Search for the cell housing the specified text and yield its [x, y] center coordinate. 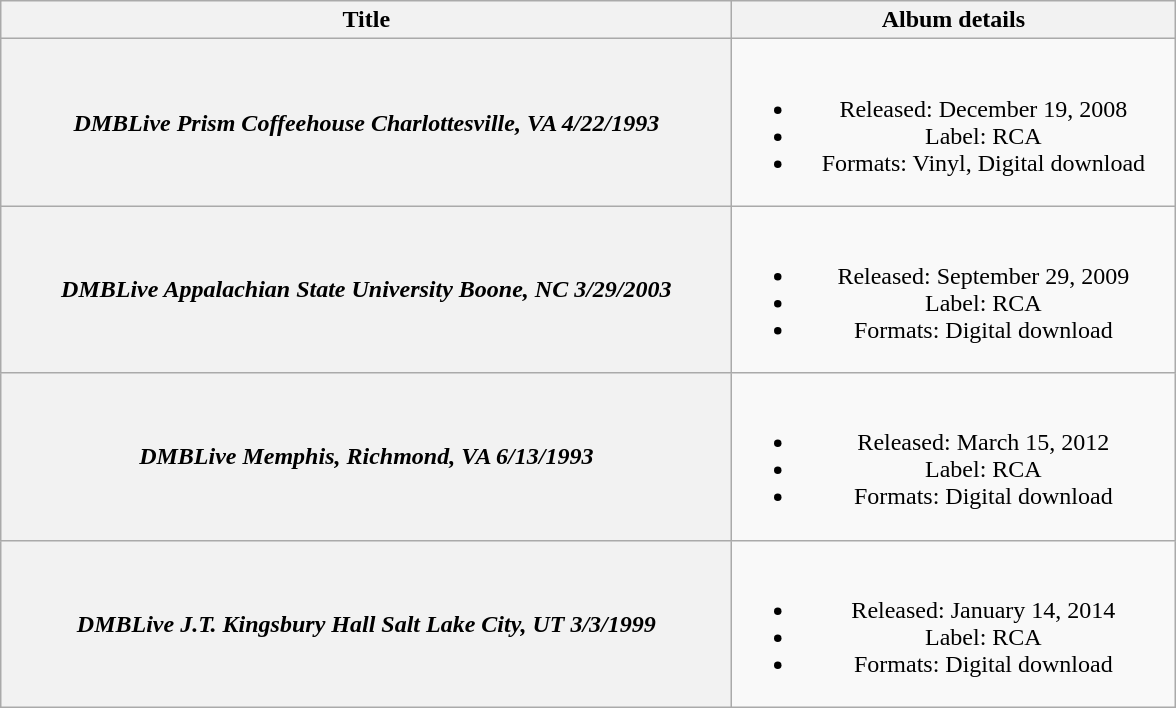
DMBLive Prism Coffeehouse Charlottesville, VA 4/22/1993 [366, 122]
DMBLive Memphis, Richmond, VA 6/13/1993 [366, 456]
Released: September 29, 2009Label: RCAFormats: Digital download [954, 290]
Released: December 19, 2008Label: RCAFormats: Vinyl, Digital download [954, 122]
Released: January 14, 2014Label: RCAFormats: Digital download [954, 624]
Title [366, 20]
DMBLive J.T. Kingsbury Hall Salt Lake City, UT 3/3/1999 [366, 624]
Album details [954, 20]
DMBLive Appalachian State University Boone, NC 3/29/2003 [366, 290]
Released: March 15, 2012Label: RCAFormats: Digital download [954, 456]
